Determine the [X, Y] coordinate at the center of the cell enclosing the given text.  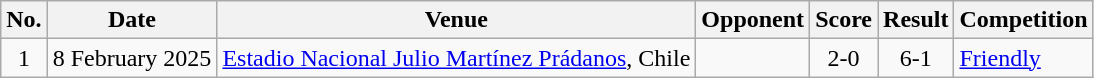
Score [844, 20]
Friendly [1024, 58]
1 [24, 58]
Opponent [753, 20]
2-0 [844, 58]
6-1 [916, 58]
Result [916, 20]
Date [132, 20]
8 February 2025 [132, 58]
Venue [456, 20]
Competition [1024, 20]
No. [24, 20]
Estadio Nacional Julio Martínez Prádanos, Chile [456, 58]
